From the cell containing the given text, extract its center point as [x, y] coordinate. 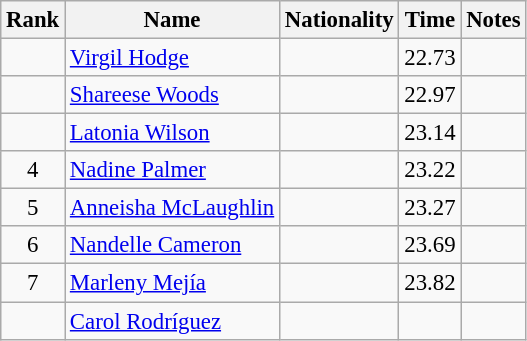
22.97 [430, 95]
22.73 [430, 58]
Virgil Hodge [172, 58]
Nandelle Cameron [172, 245]
Shareese Woods [172, 95]
23.69 [430, 245]
6 [33, 245]
5 [33, 208]
Name [172, 20]
Notes [494, 20]
Anneisha McLaughlin [172, 208]
23.22 [430, 170]
23.82 [430, 283]
7 [33, 283]
Latonia Wilson [172, 133]
Nadine Palmer [172, 170]
4 [33, 170]
23.14 [430, 133]
Nationality [340, 20]
Carol Rodríguez [172, 321]
23.27 [430, 208]
Marleny Mejía [172, 283]
Rank [33, 20]
Time [430, 20]
